From the cell containing the given text, extract its center point as [X, Y] coordinate. 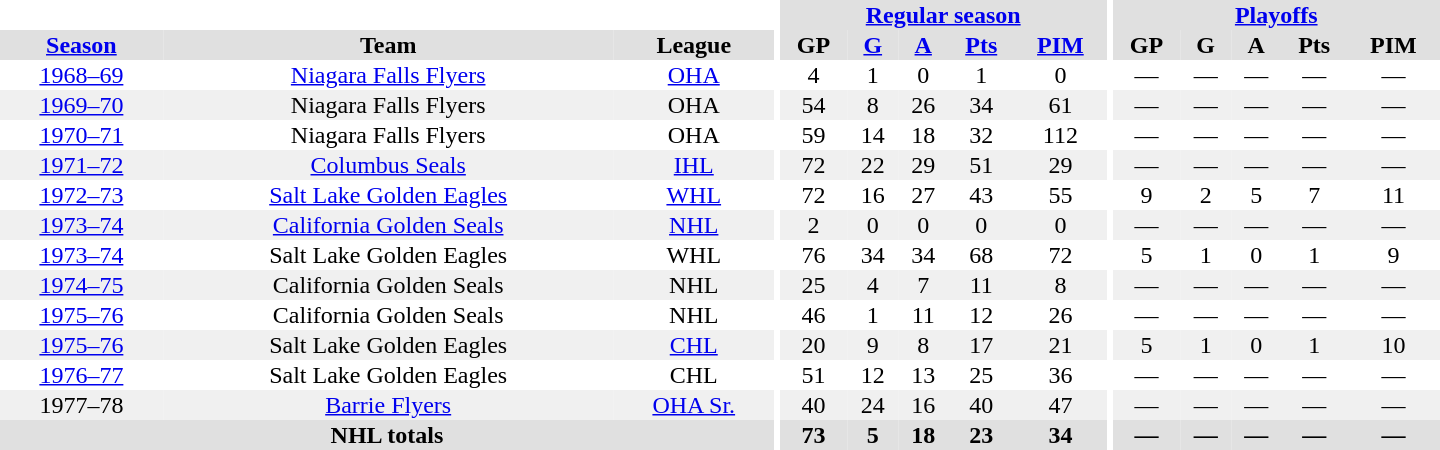
32 [980, 135]
61 [1060, 105]
10 [1394, 345]
76 [814, 255]
13 [924, 375]
Season [82, 45]
1971–72 [82, 165]
Team [388, 45]
54 [814, 105]
36 [1060, 375]
17 [980, 345]
1976–77 [82, 375]
Regular season [944, 15]
1970–71 [82, 135]
IHL [694, 165]
Columbus Seals [388, 165]
55 [1060, 195]
47 [1060, 405]
1974–75 [82, 285]
59 [814, 135]
46 [814, 315]
43 [980, 195]
68 [980, 255]
14 [872, 135]
NHL totals [387, 435]
22 [872, 165]
OHA Sr. [694, 405]
Playoffs [1276, 15]
73 [814, 435]
27 [924, 195]
League [694, 45]
20 [814, 345]
1969–70 [82, 105]
1972–73 [82, 195]
112 [1060, 135]
24 [872, 405]
23 [980, 435]
21 [1060, 345]
1977–78 [82, 405]
1968–69 [82, 75]
Barrie Flyers [388, 405]
